Return [X, Y] of the center of cell containing provided text 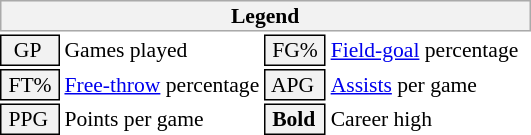
Field-goal percentage [430, 50]
Assists per game [430, 85]
APG [295, 85]
Legend [265, 16]
Free-throw percentage [162, 85]
FT% [30, 85]
GP [30, 50]
FG% [295, 50]
Games played [162, 50]
